Output the [X, Y] coordinate of the center of the cell containing the given text.  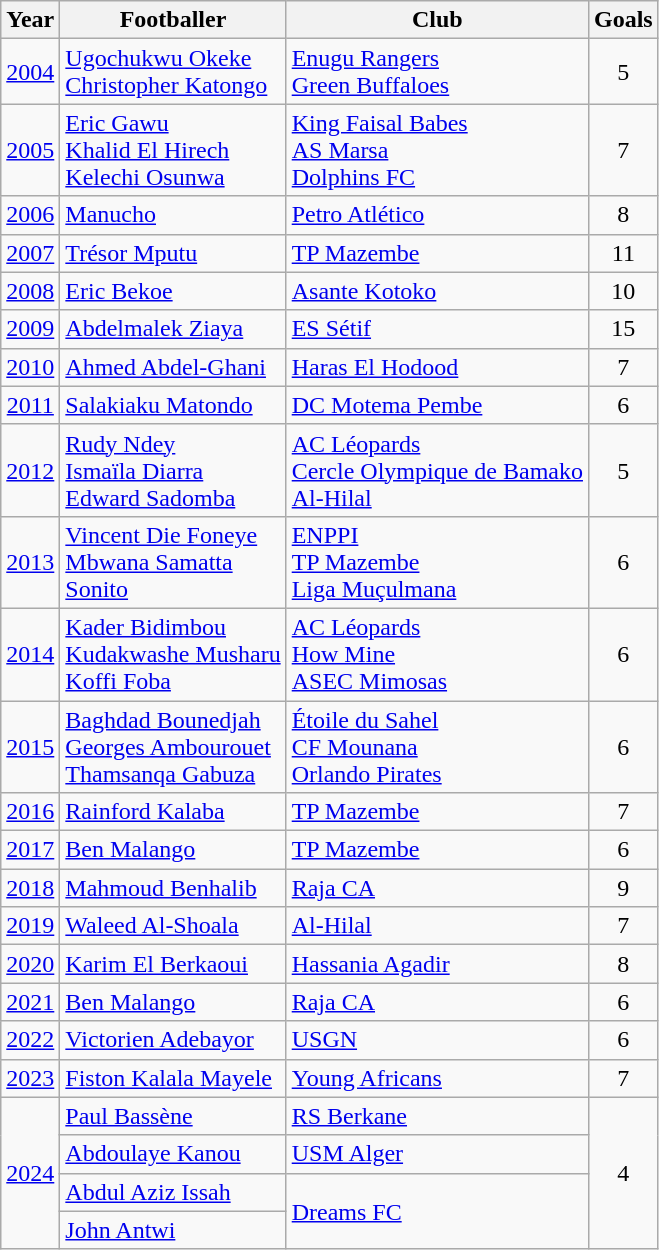
Karim El Berkaoui [173, 964]
Petro Atlético [437, 215]
2016 [30, 812]
King Faisal Babes AS Marsa Dolphins FC [437, 150]
Eric Gawu Khalid El Hirech Kelechi Osunwa [173, 150]
Dreams FC [437, 1211]
2024 [30, 1173]
Salakiaku Matondo [173, 405]
2018 [30, 888]
Fiston Kalala Mayele [173, 1078]
Kader Bidimbou Kudakwashe Musharu Koffi Foba [173, 654]
2005 [30, 150]
Young Africans [437, 1078]
2022 [30, 1040]
2012 [30, 470]
9 [623, 888]
Eric Bekoe [173, 291]
Baghdad Bounedjah Georges Ambourouet Thamsanqa Gabuza [173, 746]
Mahmoud Benhalib [173, 888]
2015 [30, 746]
2010 [30, 367]
Abdelmalek Ziaya [173, 329]
Abdoulaye Kanou [173, 1154]
Manucho [173, 215]
ES Sétif [437, 329]
Ahmed Abdel-Ghani [173, 367]
Waleed Al-Shoala [173, 926]
10 [623, 291]
AC Léopards How Mine ASEC Mimosas [437, 654]
2014 [30, 654]
Al-Hilal [437, 926]
4 [623, 1173]
11 [623, 253]
2013 [30, 562]
Paul Bassène [173, 1116]
2004 [30, 72]
Victorien Adebayor [173, 1040]
2009 [30, 329]
Hassania Agadir [437, 964]
2020 [30, 964]
USM Alger [437, 1154]
Year [30, 20]
Footballer [173, 20]
Vincent Die Foneye Mbwana Samatta Sonito [173, 562]
Étoile du Sahel CF Mounana Orlando Pirates [437, 746]
Enugu Rangers Green Buffaloes [437, 72]
Asante Kotoko [437, 291]
15 [623, 329]
John Antwi [173, 1230]
AC Léopards Cercle Olympique de Bamako Al-Hilal [437, 470]
2007 [30, 253]
2017 [30, 850]
2008 [30, 291]
2021 [30, 1002]
Rainford Kalaba [173, 812]
Goals [623, 20]
Trésor Mputu [173, 253]
Abdul Aziz Issah [173, 1192]
2006 [30, 215]
2019 [30, 926]
Club [437, 20]
2011 [30, 405]
DC Motema Pembe [437, 405]
Haras El Hodood [437, 367]
Ugochukwu Okeke Christopher Katongo [173, 72]
USGN [437, 1040]
RS Berkane [437, 1116]
Rudy Ndey Ismaïla Diarra Edward Sadomba [173, 470]
ENPPI TP Mazembe Liga Muçulmana [437, 562]
2023 [30, 1078]
